Return (X, Y) of the center of cell containing provided text 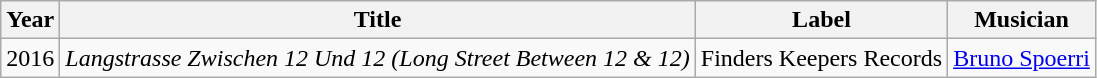
2016 (30, 58)
Year (30, 20)
Langstrasse Zwischen 12 Und 12 (Long Street Between 12 & 12) (378, 58)
Musician (1022, 20)
Label (821, 20)
Title (378, 20)
Finders Keepers Records (821, 58)
Bruno Spoerri (1022, 58)
